Extract the (X, Y) coordinate from the center of the cell holding the provided text.  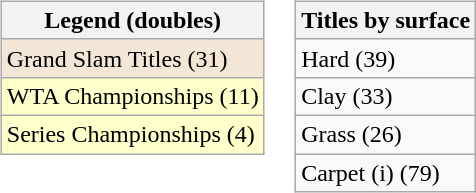
Legend (doubles) (132, 20)
Carpet (i) (79) (386, 173)
Clay (33) (386, 96)
Grass (26) (386, 134)
Series Championships (4) (132, 134)
Grand Slam Titles (31) (132, 58)
Titles by surface (386, 20)
WTA Championships (11) (132, 96)
Hard (39) (386, 58)
